Output the (X, Y) coordinate of the center of the cell containing the given text.  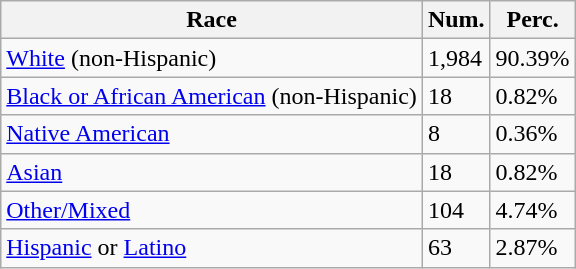
2.87% (532, 248)
0.36% (532, 134)
104 (456, 210)
1,984 (456, 58)
Black or African American (non-Hispanic) (212, 96)
Native American (212, 134)
90.39% (532, 58)
Num. (456, 20)
Hispanic or Latino (212, 248)
8 (456, 134)
Perc. (532, 20)
White (non-Hispanic) (212, 58)
63 (456, 248)
Other/Mixed (212, 210)
Race (212, 20)
Asian (212, 172)
4.74% (532, 210)
